Scan for the cell matching the given text and deliver its [x, y] coordinate at center. 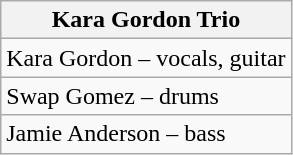
Jamie Anderson – bass [146, 134]
Kara Gordon Trio [146, 20]
Kara Gordon – vocals, guitar [146, 58]
Swap Gomez – drums [146, 96]
